Return [x, y] of the center of cell containing provided text 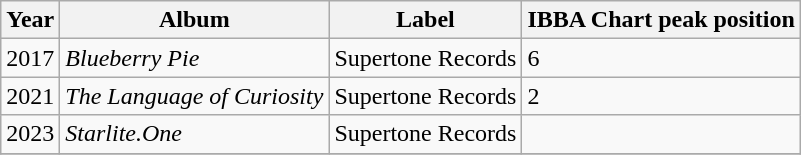
Blueberry Pie [194, 58]
Album [194, 20]
2023 [30, 134]
Label [426, 20]
2017 [30, 58]
Year [30, 20]
6 [661, 58]
The Language of Curiosity [194, 96]
2 [661, 96]
Starlite.One [194, 134]
IBBA Chart peak position [661, 20]
2021 [30, 96]
